Scan for the cell matching the given text and deliver its (X, Y) coordinate at center. 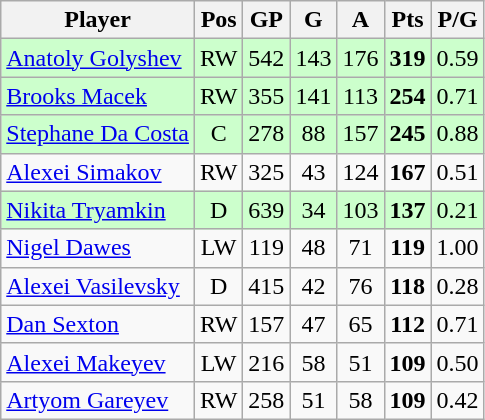
GP (266, 20)
0.51 (458, 172)
Artyom Gareyev (98, 400)
88 (314, 134)
Dan Sexton (98, 324)
Alexei Simakov (98, 172)
A (360, 20)
103 (360, 210)
Alexei Makeyev (98, 362)
34 (314, 210)
639 (266, 210)
113 (360, 96)
0.59 (458, 58)
Pos (218, 20)
Pts (408, 20)
0.88 (458, 134)
76 (360, 286)
258 (266, 400)
143 (314, 58)
65 (360, 324)
216 (266, 362)
0.28 (458, 286)
G (314, 20)
47 (314, 324)
Brooks Macek (98, 96)
C (218, 134)
0.21 (458, 210)
43 (314, 172)
319 (408, 58)
118 (408, 286)
0.42 (458, 400)
P/G (458, 20)
0.50 (458, 362)
542 (266, 58)
Stephane Da Costa (98, 134)
Anatoly Golyshev (98, 58)
124 (360, 172)
137 (408, 210)
254 (408, 96)
141 (314, 96)
42 (314, 286)
71 (360, 248)
Player (98, 20)
Alexei Vasilevsky (98, 286)
415 (266, 286)
245 (408, 134)
48 (314, 248)
Nikita Tryamkin (98, 210)
325 (266, 172)
355 (266, 96)
1.00 (458, 248)
112 (408, 324)
278 (266, 134)
176 (360, 58)
Nigel Dawes (98, 248)
167 (408, 172)
